Return the (x, y) coordinate for the center point of the cell that contains the specified text.  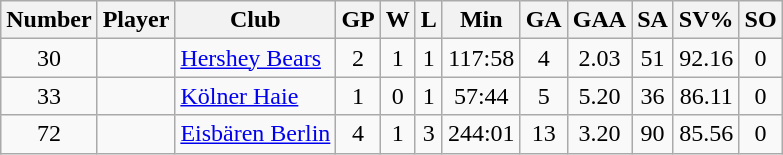
5.20 (599, 96)
Hershey Bears (256, 58)
57:44 (481, 96)
2.03 (599, 58)
Eisbären Berlin (256, 134)
36 (653, 96)
SA (653, 20)
5 (544, 96)
244:01 (481, 134)
W (398, 20)
3 (428, 134)
Kölner Haie (256, 96)
GAA (599, 20)
SO (760, 20)
L (428, 20)
Min (481, 20)
51 (653, 58)
Number (49, 20)
85.56 (706, 134)
Club (256, 20)
33 (49, 96)
2 (358, 58)
GA (544, 20)
86.11 (706, 96)
SV% (706, 20)
72 (49, 134)
117:58 (481, 58)
13 (544, 134)
92.16 (706, 58)
GP (358, 20)
Player (136, 20)
3.20 (599, 134)
90 (653, 134)
30 (49, 58)
